Scan for the cell matching the given text and deliver its [X, Y] coordinate at center. 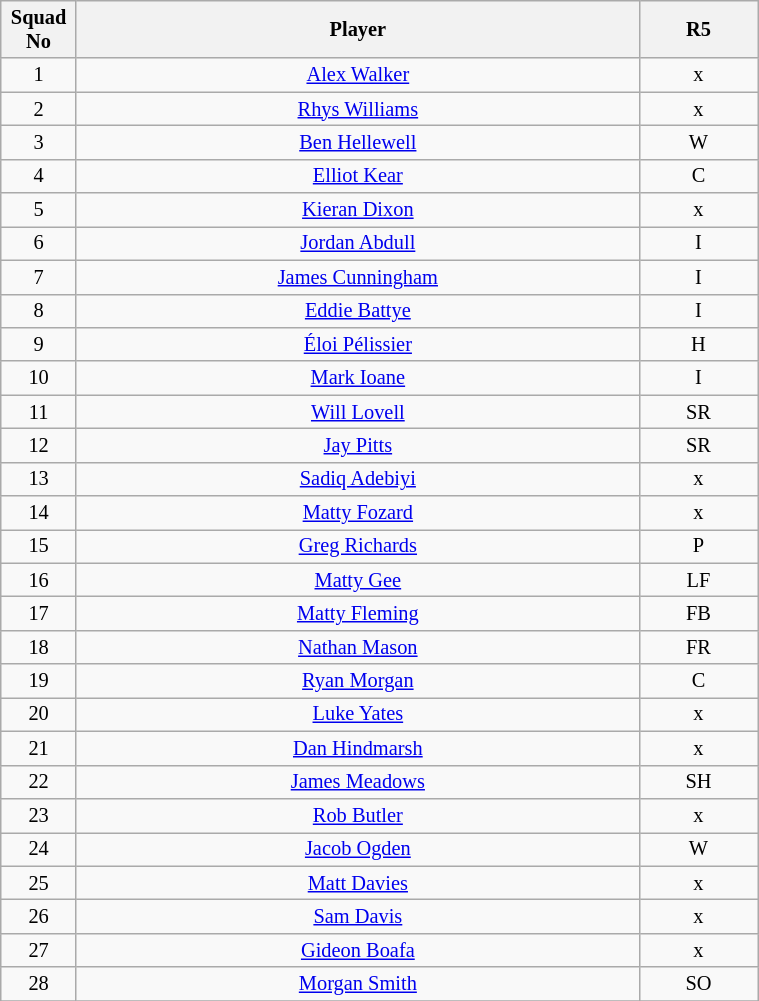
27 [39, 950]
4 [39, 176]
SO [698, 984]
5 [39, 210]
1 [39, 75]
21 [39, 748]
16 [39, 580]
Matt Davies [358, 883]
Sadiq Adebiyi [358, 479]
24 [39, 849]
13 [39, 479]
R5 [698, 29]
James Meadows [358, 782]
Rob Butler [358, 815]
2 [39, 109]
Greg Richards [358, 546]
9 [39, 344]
Éloi Pélissier [358, 344]
LF [698, 580]
28 [39, 984]
James Cunningham [358, 277]
8 [39, 311]
Kieran Dixon [358, 210]
H [698, 344]
25 [39, 883]
Elliot Kear [358, 176]
Squad No [39, 29]
Alex Walker [358, 75]
Jordan Abdull [358, 243]
15 [39, 546]
FB [698, 613]
Jacob Ogden [358, 849]
6 [39, 243]
Nathan Mason [358, 647]
3 [39, 142]
10 [39, 378]
Gideon Boafa [358, 950]
Matty Gee [358, 580]
7 [39, 277]
Sam Davis [358, 916]
23 [39, 815]
Morgan Smith [358, 984]
Player [358, 29]
Rhys Williams [358, 109]
Ryan Morgan [358, 681]
19 [39, 681]
18 [39, 647]
Eddie Battye [358, 311]
Dan Hindmarsh [358, 748]
22 [39, 782]
17 [39, 613]
26 [39, 916]
Luke Yates [358, 714]
SH [698, 782]
Will Lovell [358, 412]
FR [698, 647]
Mark Ioane [358, 378]
14 [39, 513]
Ben Hellewell [358, 142]
P [698, 546]
Matty Fozard [358, 513]
Jay Pitts [358, 445]
12 [39, 445]
20 [39, 714]
Matty Fleming [358, 613]
11 [39, 412]
